Pinpoint the cell where the given text exists, returning its [x, y] midpoint coordinate. 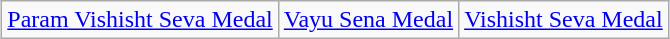
Param Vishisht Seva Medal [140, 20]
Vishisht Seva Medal [564, 20]
Vayu Sena Medal [368, 20]
